Return [X, Y] of the center of cell containing provided text 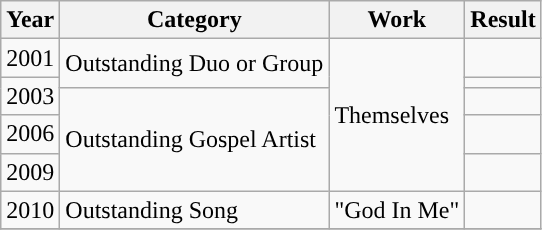
Outstanding Duo or Group [194, 64]
Outstanding Gospel Artist [194, 140]
Work [397, 20]
Category [194, 20]
Result [503, 20]
2010 [30, 210]
Outstanding Song [194, 210]
Themselves [397, 115]
2003 [30, 96]
2006 [30, 134]
"God In Me" [397, 210]
2009 [30, 172]
Year [30, 20]
2001 [30, 58]
